Determine the [X, Y] coordinate at the center of the cell enclosing the given text.  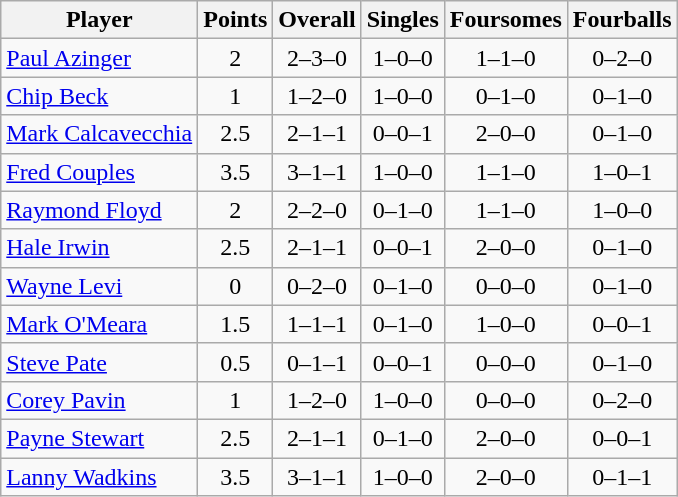
0 [236, 286]
Raymond Floyd [100, 210]
Mark O'Meara [100, 324]
Chip Beck [100, 96]
Hale Irwin [100, 248]
1–0–1 [622, 172]
Overall [317, 20]
1–1–1 [317, 324]
2–3–0 [317, 58]
Wayne Levi [100, 286]
Payne Stewart [100, 438]
Corey Pavin [100, 400]
0.5 [236, 362]
Paul Azinger [100, 58]
Points [236, 20]
Foursomes [506, 20]
Fourballs [622, 20]
Lanny Wadkins [100, 477]
2–2–0 [317, 210]
Player [100, 20]
1.5 [236, 324]
Singles [402, 20]
Fred Couples [100, 172]
Mark Calcavecchia [100, 134]
Steve Pate [100, 362]
